Pinpoint the cell where the given text exists, returning its [X, Y] midpoint coordinate. 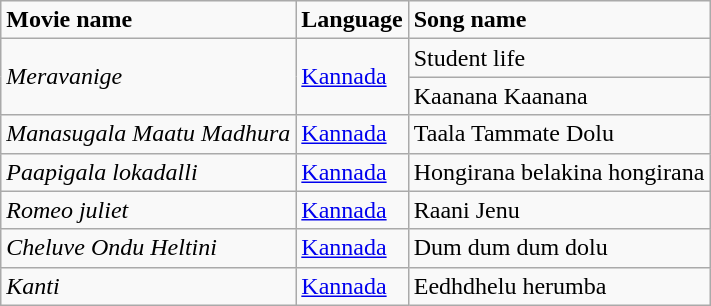
Raani Jenu [559, 210]
Meravanige [148, 77]
Kanti [148, 286]
Movie name [148, 20]
Manasugala Maatu Madhura [148, 134]
Romeo juliet [148, 210]
Language [352, 20]
Student life [559, 58]
Hongirana belakina hongirana [559, 172]
Taala Tammate Dolu [559, 134]
Eedhdhelu herumba [559, 286]
Dum dum dum dolu [559, 248]
Kaanana Kaanana [559, 96]
Cheluve Ondu Heltini [148, 248]
Song name [559, 20]
Paapigala lokadalli [148, 172]
